From the cell containing the given text, extract its center point as (X, Y) coordinate. 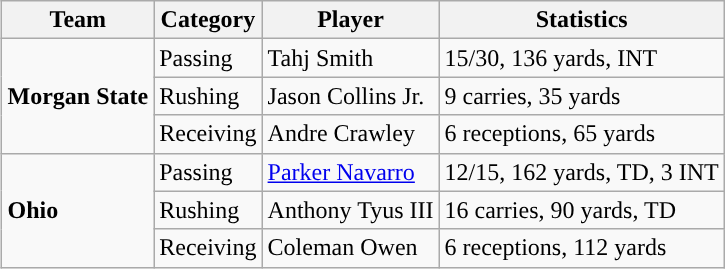
Ohio (78, 210)
6 receptions, 65 yards (582, 134)
9 carries, 35 yards (582, 96)
12/15, 162 yards, TD, 3 INT (582, 172)
Statistics (582, 20)
Category (208, 20)
Andre Crawley (350, 134)
Parker Navarro (350, 172)
Team (78, 20)
Coleman Owen (350, 248)
Morgan State (78, 96)
15/30, 136 yards, INT (582, 58)
Player (350, 20)
Anthony Tyus III (350, 210)
Tahj Smith (350, 58)
Jason Collins Jr. (350, 96)
16 carries, 90 yards, TD (582, 210)
6 receptions, 112 yards (582, 248)
